Identify which cell holds the provided text, then report its [X, Y] central coordinate. 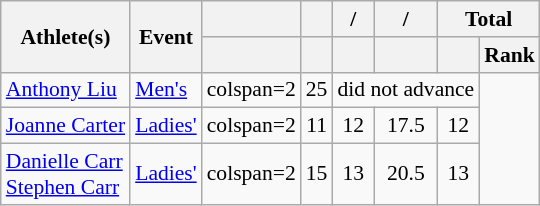
11 [317, 126]
Rank [510, 55]
Men's [166, 90]
25 [317, 90]
17.5 [406, 126]
Total [488, 19]
15 [317, 174]
did not advance [406, 90]
Joanne Carter [66, 126]
Athlete(s) [66, 36]
Event [166, 36]
Anthony Liu [66, 90]
Danielle Carr Stephen Carr [66, 174]
20.5 [406, 174]
